From the cell containing the given text, extract its center point as [x, y] coordinate. 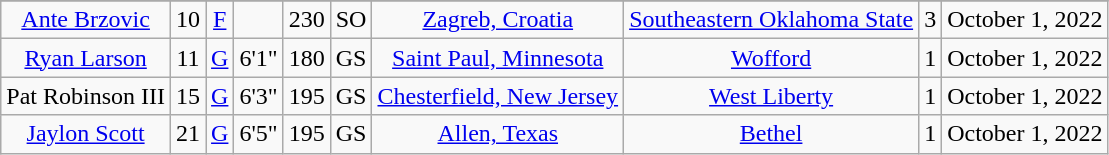
6'1" [258, 58]
Zagreb, Croatia [498, 20]
Saint Paul, Minnesota [498, 58]
West Liberty [772, 96]
SO [351, 20]
180 [306, 58]
Wofford [772, 58]
21 [188, 134]
Allen, Texas [498, 134]
230 [306, 20]
6'3" [258, 96]
Bethel [772, 134]
Pat Robinson III [86, 96]
11 [188, 58]
Southeastern Oklahoma State [772, 20]
10 [188, 20]
Ryan Larson [86, 58]
15 [188, 96]
6'5" [258, 134]
Jaylon Scott [86, 134]
Ante Brzovic [86, 20]
Chesterfield, New Jersey [498, 96]
3 [930, 20]
F [220, 20]
